Capture the cell that displays the provided text and extract its [x, y] central coordinate. 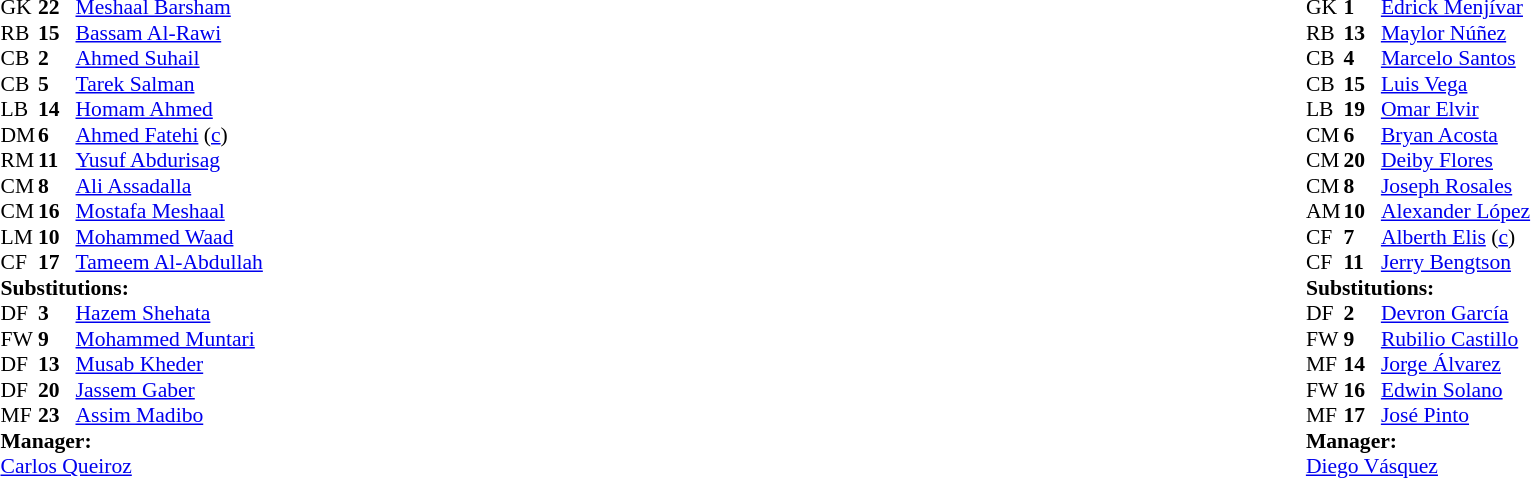
Alexander López [1456, 211]
23 [57, 415]
LM [19, 237]
4 [1362, 59]
Deiby Flores [1456, 161]
19 [1362, 109]
5 [57, 84]
Bassam Al-Rawi [170, 33]
Homam Ahmed [170, 109]
Mohammed Muntari [170, 339]
Rubilio Castillo [1456, 339]
Jerry Bengtson [1456, 263]
7 [1362, 237]
Jorge Álvarez [1456, 365]
Tarek Salman [170, 84]
Omar Elvir [1456, 109]
Mostafa Meshaal [170, 211]
Ahmed Suhail [170, 59]
Maylor Núñez [1456, 33]
Marcelo Santos [1456, 59]
Mohammed Waad [170, 237]
3 [57, 313]
Edwin Solano [1456, 390]
Bryan Acosta [1456, 135]
José Pinto [1456, 415]
RM [19, 161]
Alberth Elis (c) [1456, 237]
Assim Madibo [170, 415]
Tameem Al-Abdullah [170, 263]
Musab Kheder [170, 365]
Jassem Gaber [170, 390]
DM [19, 135]
Ahmed Fatehi (c) [170, 135]
Yusuf Abdurisag [170, 161]
Ali Assadalla [170, 186]
Luis Vega [1456, 84]
Joseph Rosales [1456, 186]
Hazem Shehata [170, 313]
AM [1325, 211]
Devron García [1456, 313]
